Determine the (x, y) coordinate at the center of the cell enclosing the given text.  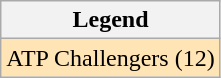
ATP Challengers (12) (110, 58)
Legend (110, 20)
